Identify which cell holds the provided text, then report its [X, Y] central coordinate. 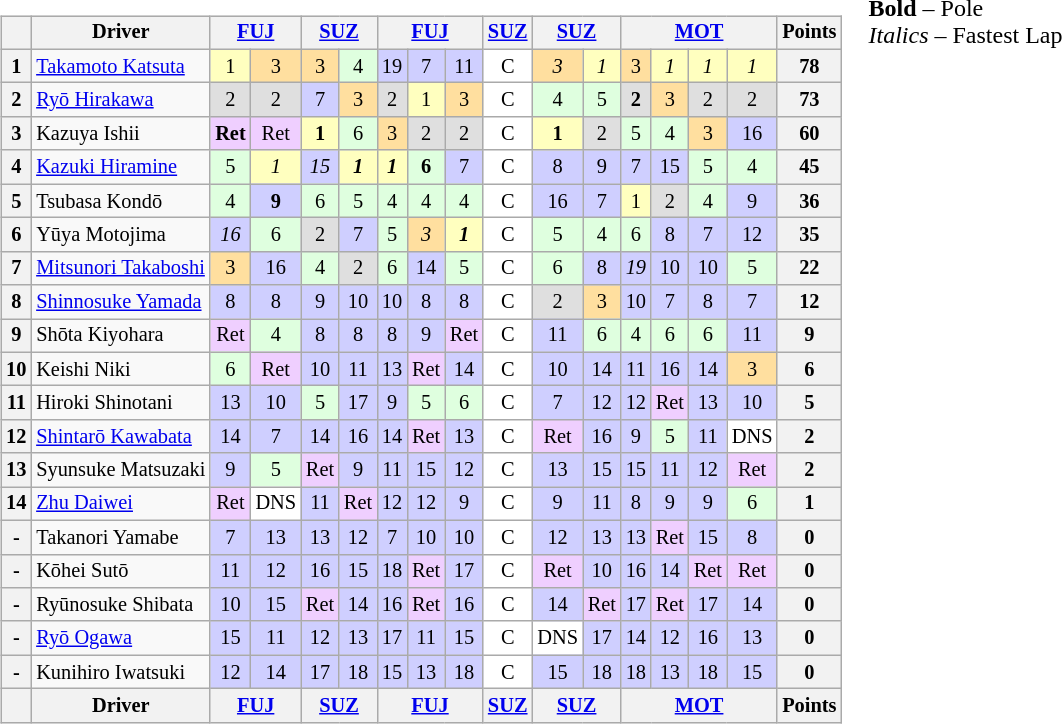
45 [809, 167]
Mitsunori Takaboshi [120, 268]
Hiroki Shinotani [120, 403]
Shōta Kiyohara [120, 336]
Ryō Hirakawa [120, 100]
78 [809, 66]
Ryūnosuke Shibata [120, 605]
Kōhei Sutō [120, 571]
Takanori Yamabe [120, 537]
Syunsuke Matsuzaki [120, 470]
Takamoto Katsuta [120, 66]
Keishi Niki [120, 369]
35 [809, 235]
Ryō Ogawa [120, 638]
Kazuki Hiramine [120, 167]
Shintarō Kawabata [120, 437]
36 [809, 201]
Yūya Motojima [120, 235]
Tsubasa Kondō [120, 201]
Shinnosuke Yamada [120, 302]
22 [809, 268]
73 [809, 100]
60 [809, 134]
Kunihiro Iwatsuki [120, 672]
Zhu Daiwei [120, 504]
Kazuya Ishii [120, 134]
